Scan for the cell matching the given text and deliver its (x, y) coordinate at center. 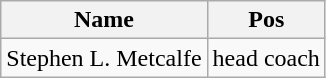
Stephen L. Metcalfe (104, 58)
head coach (266, 58)
Pos (266, 20)
Name (104, 20)
